Capture the cell that displays the provided text and extract its (X, Y) central coordinate. 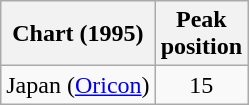
Chart (1995) (78, 34)
15 (201, 85)
Japan (Oricon) (78, 85)
Peakposition (201, 34)
